Output the (x, y) coordinate of the center of the cell containing the given text.  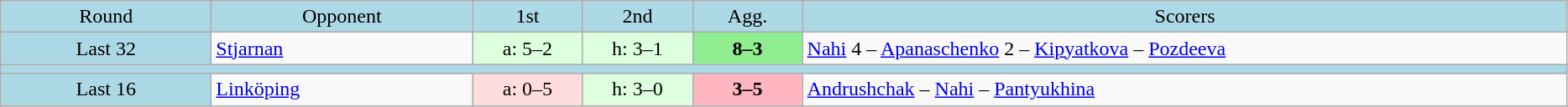
Stjarnan (342, 48)
Nahi 4 – Apanaschenko 2 – Kipyatkova – Pozdeeva (1185, 48)
1st (527, 17)
3–5 (747, 89)
Last 16 (106, 89)
Linköping (342, 89)
a: 5–2 (527, 48)
Opponent (342, 17)
a: 0–5 (527, 89)
Last 32 (106, 48)
2nd (638, 17)
Andrushchak – Nahi – Pantyukhina (1185, 89)
h: 3–1 (638, 48)
8–3 (747, 48)
h: 3–0 (638, 89)
Agg. (747, 17)
Round (106, 17)
Scorers (1185, 17)
